Find where the given text appears and provide that cell's center as (x, y) coordinate. 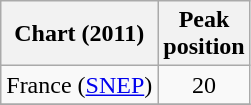
Chart (2011) (80, 34)
France (SNEP) (80, 85)
Peak position (204, 34)
20 (204, 85)
